Search for the cell housing the specified text and yield its (X, Y) center coordinate. 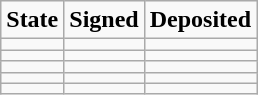
Deposited (200, 20)
Signed (104, 20)
State (32, 20)
